Identify which cell holds the provided text, then report its (x, y) central coordinate. 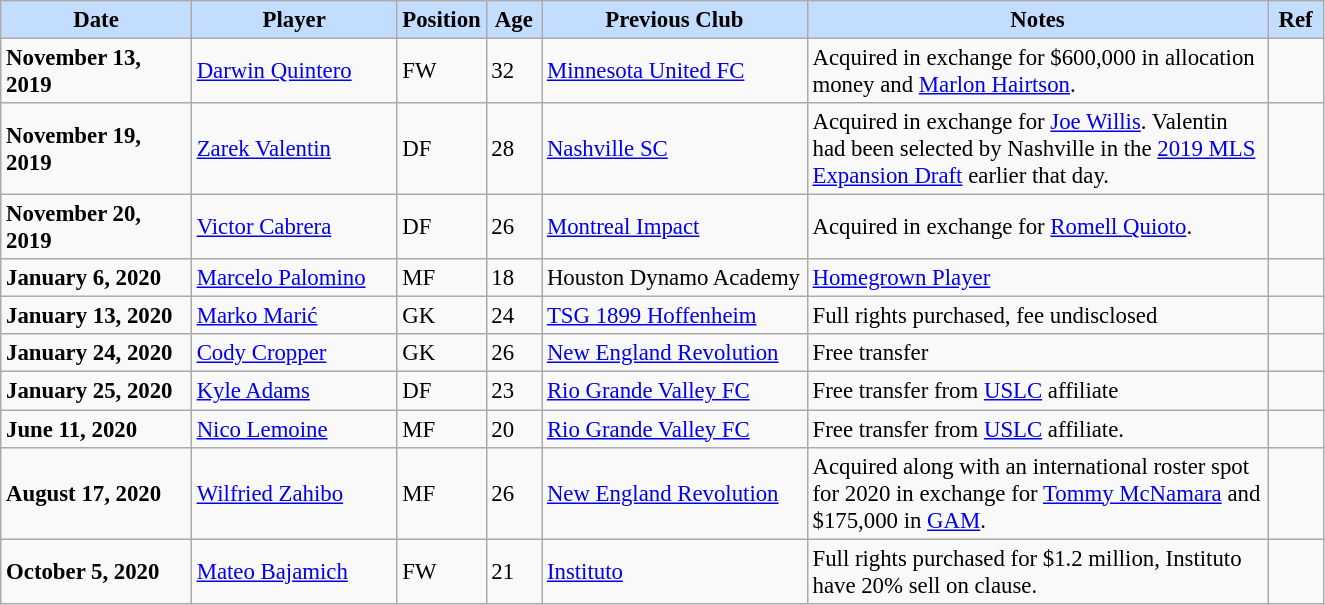
Mateo Bajamich (294, 572)
Minnesota United FC (675, 72)
June 11, 2020 (96, 429)
20 (514, 429)
TSG 1899 Hoffenheim (675, 316)
Free transfer from USLC affiliate. (1038, 429)
Instituto (675, 572)
Acquired along with an international roster spot for 2020 in exchange for Tommy McNamara and $175,000 in GAM. (1038, 493)
Full rights purchased, fee undisclosed (1038, 316)
Nashville SC (675, 149)
18 (514, 278)
November 19, 2019 (96, 149)
Kyle Adams (294, 391)
Marcelo Palomino (294, 278)
Marko Marić (294, 316)
Full rights purchased for $1.2 million, Instituto have 20% sell on clause. (1038, 572)
Zarek Valentin (294, 149)
November 20, 2019 (96, 228)
Notes (1038, 20)
Ref (1296, 20)
January 13, 2020 (96, 316)
Montreal Impact (675, 228)
24 (514, 316)
Nico Lemoine (294, 429)
Cody Cropper (294, 353)
January 24, 2020 (96, 353)
Age (514, 20)
Houston Dynamo Academy (675, 278)
November 13, 2019 (96, 72)
Acquired in exchange for $600,000 in allocation money and Marlon Hairtson. (1038, 72)
Acquired in exchange for Romell Quioto. (1038, 228)
23 (514, 391)
Wilfried Zahibo (294, 493)
Free transfer (1038, 353)
January 6, 2020 (96, 278)
Player (294, 20)
Victor Cabrera (294, 228)
28 (514, 149)
August 17, 2020 (96, 493)
Free transfer from USLC affiliate (1038, 391)
Homegrown Player (1038, 278)
Date (96, 20)
January 25, 2020 (96, 391)
21 (514, 572)
Acquired in exchange for Joe Willis. Valentin had been selected by Nashville in the 2019 MLS Expansion Draft earlier that day. (1038, 149)
Darwin Quintero (294, 72)
Position (442, 20)
32 (514, 72)
Previous Club (675, 20)
October 5, 2020 (96, 572)
